Output the [X, Y] coordinate of the center of the cell containing the given text.  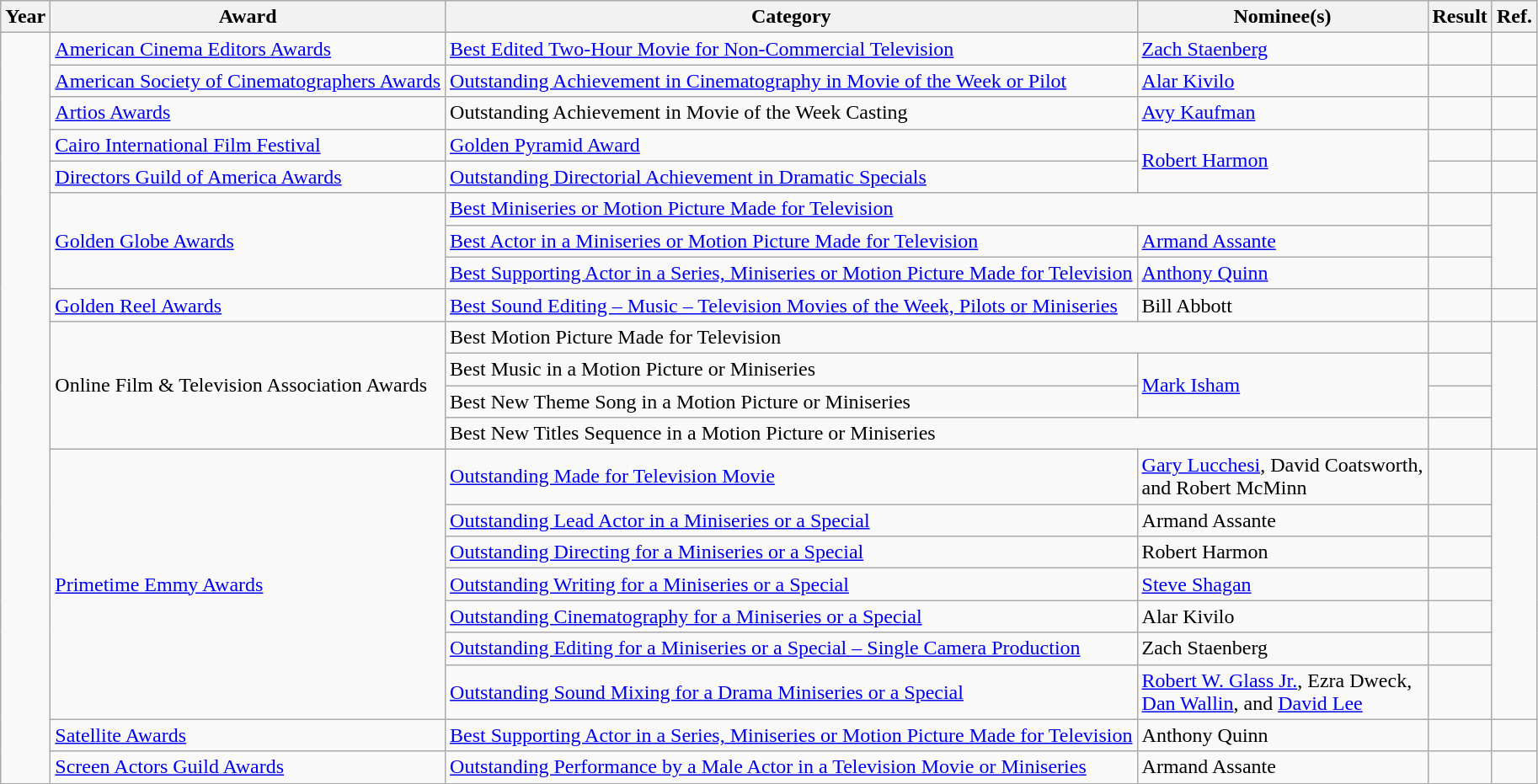
Artios Awards [248, 113]
Mark Isham [1282, 385]
Outstanding Achievement in Cinematography in Movie of the Week or Pilot [792, 81]
Cairo International Film Festival [248, 145]
Golden Reel Awards [248, 305]
Steve Shagan [1282, 584]
Bill Abbott [1282, 305]
Outstanding Directorial Achievement in Dramatic Specials [792, 177]
Best New Titles Sequence in a Motion Picture or Miniseries [937, 434]
Screen Actors Guild Awards [248, 767]
Category [792, 17]
Best New Theme Song in a Motion Picture or Miniseries [792, 402]
Result [1460, 17]
American Cinema Editors Awards [248, 49]
Directors Guild of America Awards [248, 177]
Outstanding Performance by a Male Actor in a Television Movie or Miniseries [792, 767]
Best Miniseries or Motion Picture Made for Television [937, 209]
Ref. [1514, 17]
Avy Kaufman [1282, 113]
Nominee(s) [1282, 17]
Outstanding Writing for a Miniseries or a Special [792, 584]
Gary Lucchesi, David Coatsworth, and Robert McMinn [1282, 477]
Outstanding Achievement in Movie of the Week Casting [792, 113]
Award [248, 17]
Satellite Awards [248, 735]
Outstanding Cinematography for a Miniseries or a Special [792, 616]
Golden Globe Awards [248, 241]
American Society of Cinematographers Awards [248, 81]
Robert W. Glass Jr., Ezra Dweck, Dan Wallin, and David Lee [1282, 692]
Primetime Emmy Awards [248, 584]
Best Actor in a Miniseries or Motion Picture Made for Television [792, 241]
Outstanding Editing for a Miniseries or a Special – Single Camera Production [792, 648]
Outstanding Directing for a Miniseries or a Special [792, 552]
Best Music in a Motion Picture or Miniseries [792, 369]
Best Sound Editing – Music – Television Movies of the Week, Pilots or Miniseries [792, 305]
Best Motion Picture Made for Television [937, 337]
Outstanding Sound Mixing for a Drama Miniseries or a Special [792, 692]
Year [25, 17]
Outstanding Made for Television Movie [792, 477]
Best Edited Two-Hour Movie for Non-Commercial Television [792, 49]
Outstanding Lead Actor in a Miniseries or a Special [792, 520]
Golden Pyramid Award [792, 145]
Online Film & Television Association Awards [248, 385]
